Extract the (x, y) coordinate from the center of the cell holding the provided text.  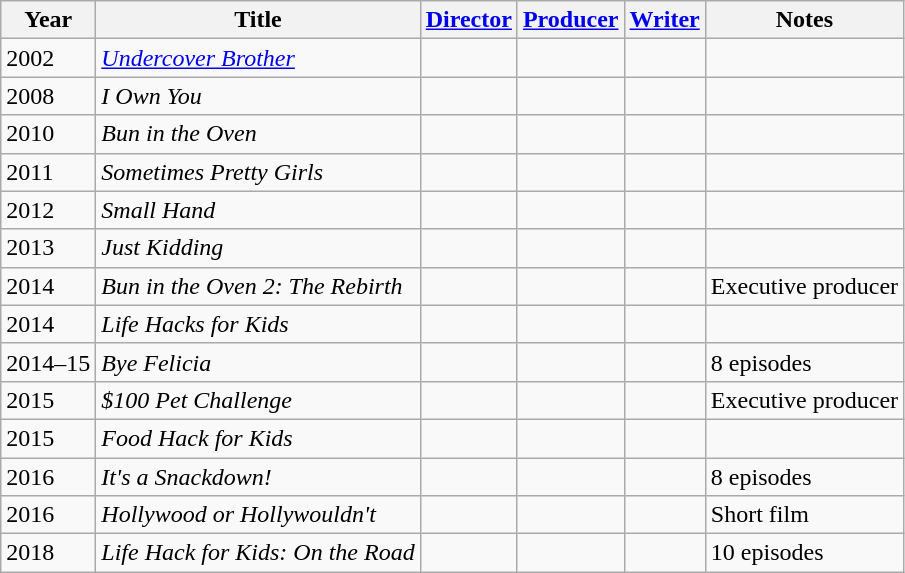
2002 (48, 58)
2010 (48, 134)
Sometimes Pretty Girls (258, 172)
Year (48, 20)
2018 (48, 553)
Life Hack for Kids: On the Road (258, 553)
2013 (48, 248)
Director (468, 20)
Bun in the Oven (258, 134)
Bye Felicia (258, 362)
Writer (664, 20)
Life Hacks for Kids (258, 324)
Small Hand (258, 210)
$100 Pet Challenge (258, 400)
Hollywood or Hollywouldn't (258, 515)
It's a Snackdown! (258, 477)
I Own You (258, 96)
Bun in the Oven 2: The Rebirth (258, 286)
Short film (804, 515)
Undercover Brother (258, 58)
Food Hack for Kids (258, 438)
Notes (804, 20)
10 episodes (804, 553)
Just Kidding (258, 248)
Producer (570, 20)
2011 (48, 172)
2008 (48, 96)
2014–15 (48, 362)
2012 (48, 210)
Title (258, 20)
